Provide the [x, y] coordinate of the cell's center where the given text is located.  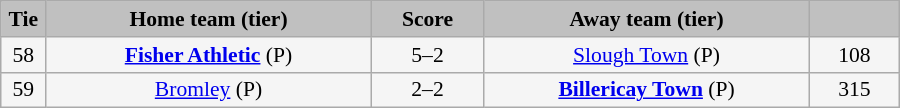
Slough Town (P) [647, 55]
Fisher Athletic (P) [209, 55]
Score [427, 19]
Away team (tier) [647, 19]
59 [24, 90]
Billericay Town (P) [647, 90]
5–2 [427, 55]
Bromley (P) [209, 90]
2–2 [427, 90]
Home team (tier) [209, 19]
108 [854, 55]
58 [24, 55]
Tie [24, 19]
315 [854, 90]
